Output the [x, y] coordinate of the center of the cell containing the given text.  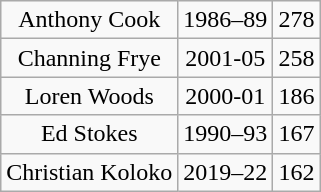
Loren Woods [90, 96]
Ed Stokes [90, 134]
186 [296, 96]
2001-05 [226, 58]
278 [296, 20]
Channing Frye [90, 58]
Anthony Cook [90, 20]
2019–22 [226, 172]
167 [296, 134]
2000-01 [226, 96]
258 [296, 58]
Christian Koloko [90, 172]
1990–93 [226, 134]
162 [296, 172]
1986–89 [226, 20]
